Search for the cell housing the specified text and yield its [X, Y] center coordinate. 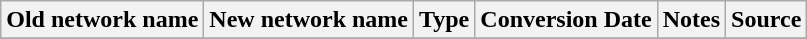
Type [444, 20]
New network name [309, 20]
Notes [691, 20]
Conversion Date [566, 20]
Old network name [102, 20]
Source [766, 20]
